Provide the [X, Y] coordinate of the cell's center where the given text is located.  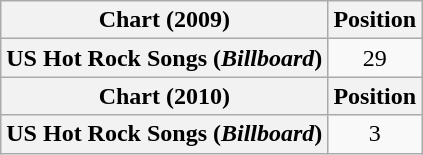
Chart (2009) [164, 20]
Chart (2010) [164, 96]
29 [375, 58]
3 [375, 134]
